Return [x, y] of the center of cell containing provided text 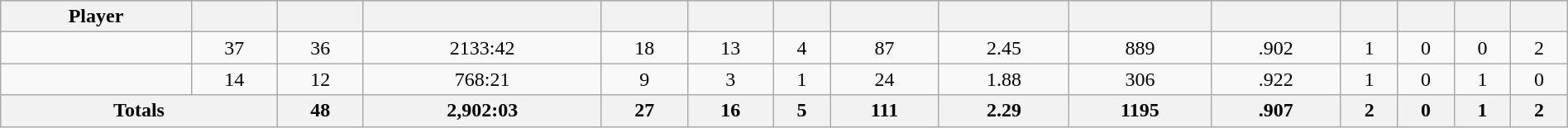
12 [320, 79]
4 [801, 48]
24 [885, 79]
36 [320, 48]
2133:42 [482, 48]
9 [644, 79]
5 [801, 111]
37 [234, 48]
13 [730, 48]
889 [1140, 48]
14 [234, 79]
768:21 [482, 79]
48 [320, 111]
2,902:03 [482, 111]
.907 [1275, 111]
27 [644, 111]
1.88 [1004, 79]
306 [1140, 79]
Player [96, 17]
1195 [1140, 111]
87 [885, 48]
Totals [139, 111]
18 [644, 48]
.922 [1275, 79]
16 [730, 111]
2.45 [1004, 48]
2.29 [1004, 111]
.902 [1275, 48]
111 [885, 111]
3 [730, 79]
